Return [x, y] of the center of cell containing provided text 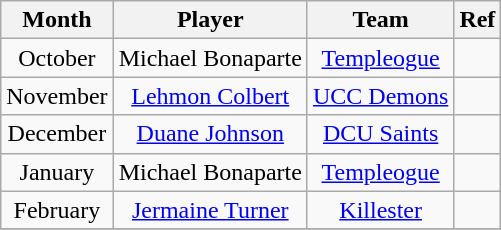
Player [210, 20]
October [57, 58]
Duane Johnson [210, 134]
Month [57, 20]
Ref [478, 20]
DCU Saints [380, 134]
Lehmon Colbert [210, 96]
Jermaine Turner [210, 210]
Team [380, 20]
January [57, 172]
UCC Demons [380, 96]
December [57, 134]
Killester [380, 210]
February [57, 210]
November [57, 96]
